Return the (X, Y) coordinate for the center point of the cell that contains the specified text.  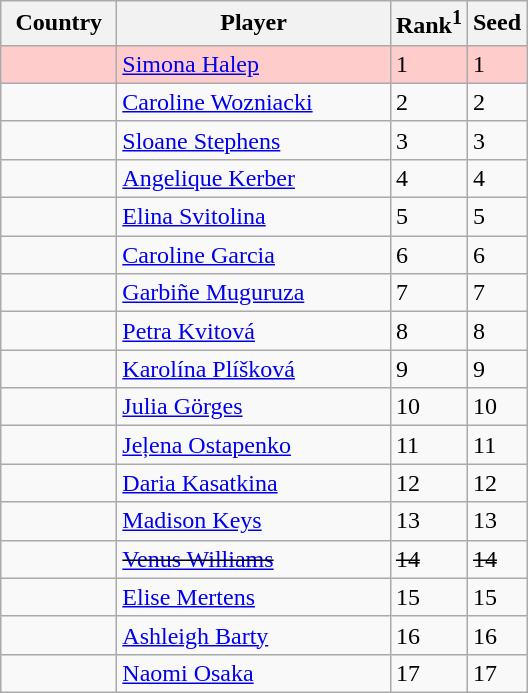
Elise Mertens (254, 597)
Caroline Garcia (254, 255)
Sloane Stephens (254, 140)
Caroline Wozniacki (254, 102)
Jeļena Ostapenko (254, 445)
Elina Svitolina (254, 217)
Simona Halep (254, 64)
Ashleigh Barty (254, 635)
Julia Görges (254, 407)
Garbiñe Muguruza (254, 293)
Naomi Osaka (254, 673)
Player (254, 24)
Rank1 (428, 24)
Karolína Plíšková (254, 369)
Venus Williams (254, 559)
Madison Keys (254, 521)
Angelique Kerber (254, 178)
Seed (496, 24)
Country (59, 24)
Daria Kasatkina (254, 483)
Petra Kvitová (254, 331)
